Identify which cell holds the provided text, then report its [X, Y] central coordinate. 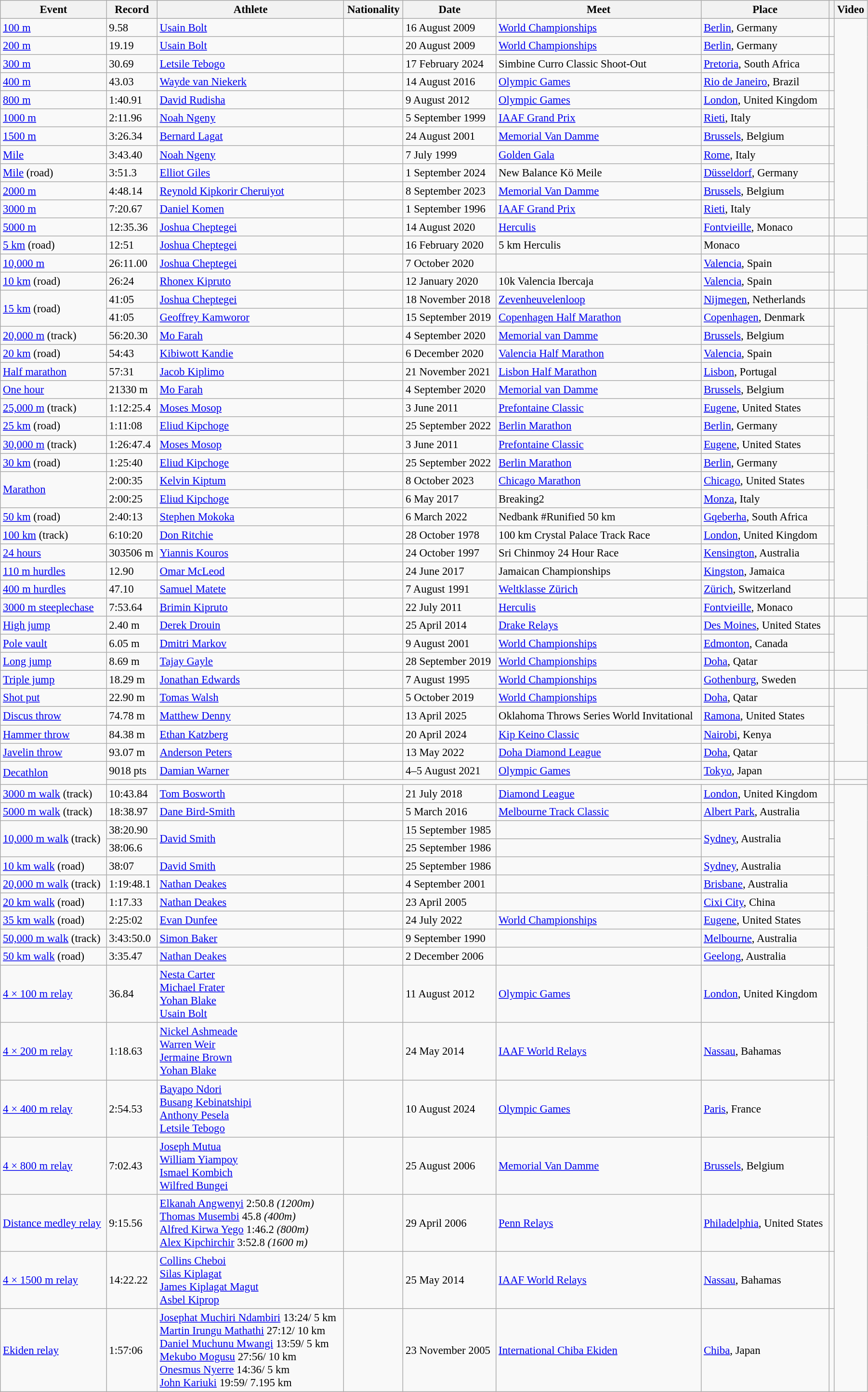
7:53.64 [132, 608]
1:40.91 [132, 100]
24 hours [53, 553]
12.90 [132, 571]
1:11:08 [132, 426]
93.07 m [132, 752]
Triple jump [53, 680]
22 July 2011 [450, 608]
Düsseldorf, Germany [765, 172]
Diamond League [599, 794]
6.05 m [132, 644]
2.40 m [132, 625]
David Rudisha [250, 100]
6:10:20 [132, 535]
Derek Drouin [250, 625]
High jump [53, 625]
Omar McLeod [250, 571]
15 September 1985 [450, 830]
4 × 1500 m relay [53, 1280]
23 April 2005 [450, 902]
1 September 1996 [450, 209]
4 × 200 m relay [53, 1051]
Paris, France [765, 1108]
12:51 [132, 245]
Place [765, 10]
Nijmegen, Netherlands [765, 299]
16 August 2009 [450, 28]
Stephen Mokoka [250, 517]
Brimin Kipruto [250, 608]
Nedbank #Runified 50 km [599, 517]
Geoffrey Kamworor [250, 318]
10:43.84 [132, 794]
2:40:13 [132, 517]
4 × 400 m relay [53, 1108]
Chicago Marathon [599, 480]
Yiannis Kouros [250, 553]
Mile [53, 155]
One hour [53, 390]
Kip Keino Classic [599, 734]
Half marathon [53, 372]
Chiba, Japan [765, 1350]
5 km Herculis [599, 245]
Bernard Lagat [250, 136]
1:12:25.4 [132, 408]
Meet [599, 10]
1500 m [53, 136]
3000 m steeplechase [53, 608]
8 September 2023 [450, 191]
2:00:25 [132, 499]
2 December 2006 [450, 956]
Weltklasse Zürich [599, 589]
Decathlon [53, 773]
20 April 2024 [450, 734]
Lisbon Half Marathon [599, 372]
Video [851, 10]
15 km (road) [53, 308]
110 m hurdles [53, 571]
50 km walk (road) [53, 956]
10,000 m [53, 263]
20,000 m walk (track) [53, 884]
Melbourne Track Classic [599, 812]
Ekiden relay [53, 1350]
Dmitri Markov [250, 644]
25 August 2006 [450, 1166]
15 September 2019 [450, 318]
18 November 2018 [450, 299]
28 September 2019 [450, 662]
54:43 [132, 354]
Kelvin Kiptum [250, 480]
Gqeberha, South Africa [765, 517]
Dane Bird-Smith [250, 812]
Collins CheboiSilas KiplagatJames Kiplagat MagutAsbel Kiprop [250, 1280]
Zürich, Switzerland [765, 589]
1:57:06 [132, 1350]
Athlete [250, 10]
5000 m [53, 227]
24 July 2022 [450, 920]
International Chiba Ekiden [599, 1350]
25 May 2014 [450, 1280]
Jacob Kiplimo [250, 372]
Javelin throw [53, 752]
7 August 1991 [450, 589]
3:35.47 [132, 956]
Evan Dunfee [250, 920]
3000 m [53, 209]
Elkanah Angwenyi 2:50.8 (1200m)Thomas Musembi 45.8 (400m)Alfred Kirwa Yego 1:46.2 (800m)Alex Kipchirchir 3:52.8 (1600 m) [250, 1223]
Record [132, 10]
100 km Crystal Palace Track Race [599, 535]
4 September 2001 [450, 884]
47.10 [132, 589]
9:15.56 [132, 1223]
Damian Warner [250, 770]
20 August 2009 [450, 46]
Samuel Matete [250, 589]
4–5 August 2021 [450, 770]
7 October 2020 [450, 263]
Ethan Katzberg [250, 734]
Event [53, 10]
18.29 m [132, 680]
36.84 [132, 994]
21330 m [132, 390]
Albert Park, Australia [765, 812]
9 August 2001 [450, 644]
24 May 2014 [450, 1051]
Nationality [374, 10]
24 October 1997 [450, 553]
3:43:50.0 [132, 939]
Copenhagen Half Marathon [599, 318]
1:17.33 [132, 902]
23 November 2005 [450, 1350]
14 August 2016 [450, 82]
Marathon [53, 490]
9018 pts [132, 770]
3000 m walk (track) [53, 794]
Jonathan Edwards [250, 680]
5 March 2016 [450, 812]
Bayapo NdoriBusang KebinatshipiAnthony PeselaLetsile Tebogo [250, 1108]
Sri Chinmoy 24 Hour Race [599, 553]
30.69 [132, 64]
13 May 2022 [450, 752]
Simon Baker [250, 939]
Nairobi, Kenya [765, 734]
50 km (road) [53, 517]
21 November 2021 [450, 372]
13 April 2025 [450, 716]
Tajay Gayle [250, 662]
Ramona, United States [765, 716]
Drake Relays [599, 625]
5 km (road) [53, 245]
1:19:48.1 [132, 884]
Mile (road) [53, 172]
Shot put [53, 698]
Matthew Denny [250, 716]
25 km (road) [53, 426]
Melbourne, Australia [765, 939]
Nesta CarterMichael FraterYohan BlakeUsain Bolt [250, 994]
25,000 m (track) [53, 408]
Geelong, Australia [765, 956]
24 August 2001 [450, 136]
30,000 m (track) [53, 444]
Rio de Janeiro, Brazil [765, 82]
7:20.67 [132, 209]
10,000 m walk (track) [53, 838]
1:18.63 [132, 1051]
Date [450, 10]
7 August 1995 [450, 680]
100 m [53, 28]
7:02.43 [132, 1166]
Kingston, Jamaica [765, 571]
Don Ritchie [250, 535]
38:20.90 [132, 830]
26:24 [132, 281]
Letsile Tebogo [250, 64]
22.90 m [132, 698]
Des Moines, United States [765, 625]
1 September 2024 [450, 172]
Golden Gala [599, 155]
18:38.97 [132, 812]
1:26:47.4 [132, 444]
43.03 [132, 82]
Tom Bosworth [250, 794]
38:07 [132, 866]
14:22.22 [132, 1280]
6 December 2020 [450, 354]
20 km (road) [53, 354]
2:25:02 [132, 920]
Gothenburg, Sweden [765, 680]
10 km walk (road) [53, 866]
26:11.00 [132, 263]
Chicago, United States [765, 480]
8.69 m [132, 662]
5 October 2019 [450, 698]
400 m hurdles [53, 589]
1:25:40 [132, 463]
7 July 1999 [450, 155]
3:43.40 [132, 155]
19.19 [132, 46]
12 January 2020 [450, 281]
Edmonton, Canada [765, 644]
Discus throw [53, 716]
5000 m walk (track) [53, 812]
Valencia Half Marathon [599, 354]
Pole vault [53, 644]
20,000 m (track) [53, 336]
28 October 1978 [450, 535]
10 August 2024 [450, 1108]
Simbine Curro Classic Shoot-Out [599, 64]
25 April 2014 [450, 625]
Cixi City, China [765, 902]
Hammer throw [53, 734]
38:06.6 [132, 848]
Distance medley relay [53, 1223]
2000 m [53, 191]
Jamaican Championships [599, 571]
Rhonex Kipruto [250, 281]
50,000 m walk (track) [53, 939]
4 × 100 m relay [53, 994]
Oklahoma Throws Series World Invitational [599, 716]
56:20.30 [132, 336]
Monza, Italy [765, 499]
29 April 2006 [450, 1223]
Pretoria, South Africa [765, 64]
21 July 2018 [450, 794]
1000 m [53, 118]
20 km walk (road) [53, 902]
9.58 [132, 28]
Joseph MutuaWilliam YiampoyIsmael KombichWilfred Bungei [250, 1166]
3:26.34 [132, 136]
11 August 2012 [450, 994]
16 February 2020 [450, 245]
35 km walk (road) [53, 920]
400 m [53, 82]
Anderson Peters [250, 752]
8 October 2023 [450, 480]
74.78 m [132, 716]
Penn Relays [599, 1223]
5 September 1999 [450, 118]
57:31 [132, 372]
Philadelphia, United States [765, 1223]
Tokyo, Japan [765, 770]
Lisbon, Portugal [765, 372]
Tomas Walsh [250, 698]
9 August 2012 [450, 100]
Brisbane, Australia [765, 884]
6 March 2022 [450, 517]
Zevenheuvelenloop [599, 299]
2:00:35 [132, 480]
Monaco [765, 245]
Reynold Kipkorir Cheruiyot [250, 191]
17 February 2024 [450, 64]
24 June 2017 [450, 571]
12:35.36 [132, 227]
2:11.96 [132, 118]
Rome, Italy [765, 155]
6 May 2017 [450, 499]
3:51.3 [132, 172]
4:48.14 [132, 191]
Daniel Komen [250, 209]
Nickel AshmeadeWarren WeirJermaine BrownYohan Blake [250, 1051]
Elliot Giles [250, 172]
303506 m [132, 553]
Kensington, Australia [765, 553]
200 m [53, 46]
100 km (track) [53, 535]
10k Valencia Ibercaja [599, 281]
30 km (road) [53, 463]
2:54.53 [132, 1108]
800 m [53, 100]
New Balance Kö Meile [599, 172]
10 km (road) [53, 281]
Wayde van Niekerk [250, 82]
84.38 m [132, 734]
Copenhagen, Denmark [765, 318]
14 August 2020 [450, 227]
Long jump [53, 662]
4 × 800 m relay [53, 1166]
300 m [53, 64]
Doha Diamond League [599, 752]
9 September 1990 [450, 939]
Kibiwott Kandie [250, 354]
Breaking2 [599, 499]
